Find where the given text appears and provide that cell's center as (X, Y) coordinate. 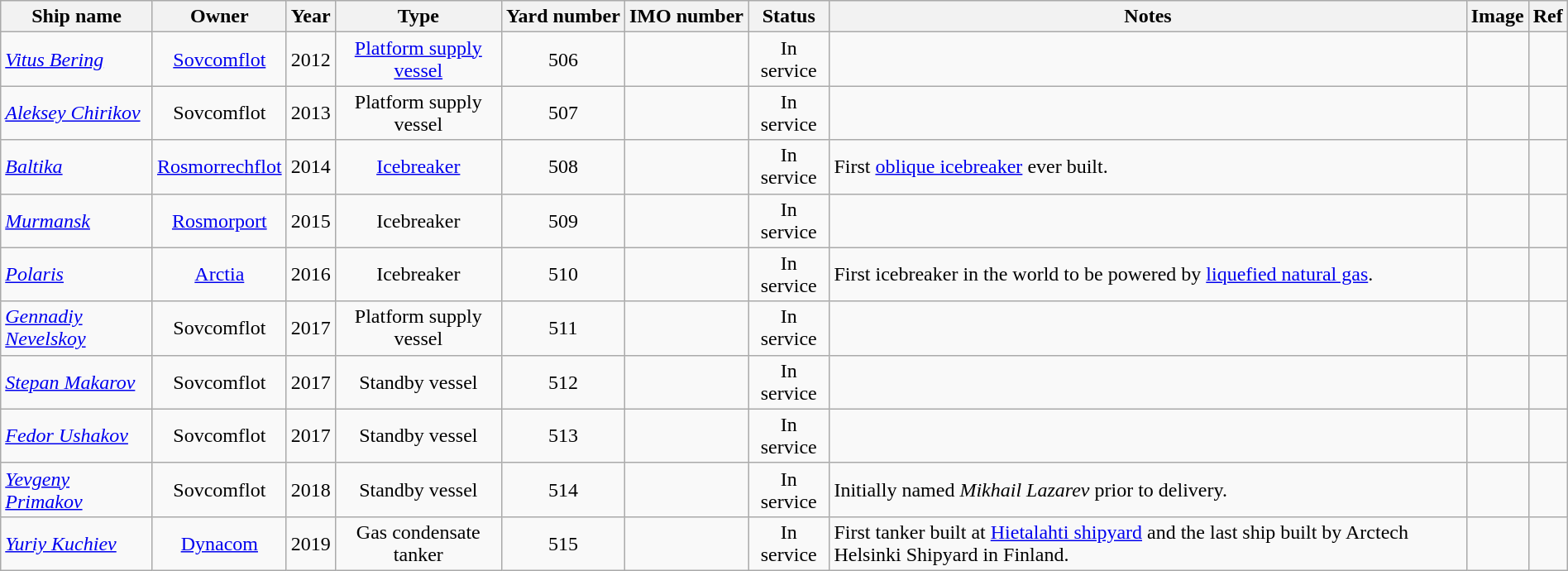
507 (562, 113)
Year (311, 17)
Owner (219, 17)
Arctia (219, 275)
Murmansk (77, 220)
Rosmorport (219, 220)
IMO number (686, 17)
512 (562, 382)
2014 (311, 167)
2019 (311, 543)
2012 (311, 60)
Image (1497, 17)
Ref (1548, 17)
2013 (311, 113)
2016 (311, 275)
Stepan Makarov (77, 382)
Status (789, 17)
Type (418, 17)
Polaris (77, 275)
Aleksey Chirikov (77, 113)
Gennadiy Nevelskoy (77, 328)
Rosmorrechflot (219, 167)
First tanker built at Hietalahti shipyard and the last ship built by Arctech Helsinki Shipyard in Finland. (1148, 543)
509 (562, 220)
2018 (311, 490)
Gas condensate tanker (418, 543)
515 (562, 543)
First oblique icebreaker ever built. (1148, 167)
Initially named Mikhail Lazarev prior to delivery. (1148, 490)
511 (562, 328)
Yevgeny Primakov (77, 490)
Yard number (562, 17)
Notes (1148, 17)
Dynacom (219, 543)
Yuriy Kuchiev (77, 543)
Vitus Bering (77, 60)
508 (562, 167)
Ship name (77, 17)
513 (562, 435)
510 (562, 275)
Baltika (77, 167)
Fedor Ushakov (77, 435)
514 (562, 490)
2015 (311, 220)
First icebreaker in the world to be powered by liquefied natural gas. (1148, 275)
506 (562, 60)
